Identify which cell holds the provided text, then report its (X, Y) central coordinate. 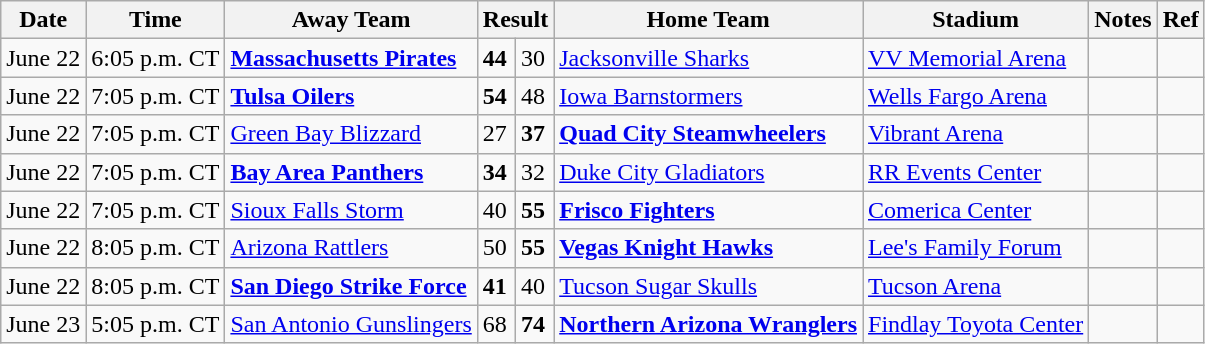
50 (496, 248)
Lee's Family Forum (975, 248)
Northern Arizona Wranglers (708, 324)
Comerica Center (975, 210)
San Diego Strike Force (351, 286)
37 (534, 134)
Notes (1123, 20)
30 (534, 58)
Home Team (708, 20)
RR Events Center (975, 172)
32 (534, 172)
VV Memorial Arena (975, 58)
5:05 p.m. CT (156, 324)
Massachusetts Pirates (351, 58)
48 (534, 96)
Jacksonville Sharks (708, 58)
6:05 p.m. CT (156, 58)
68 (496, 324)
Wells Fargo Arena (975, 96)
Away Team (351, 20)
Result (515, 20)
74 (534, 324)
Ref (1180, 20)
34 (496, 172)
27 (496, 134)
Frisco Fighters (708, 210)
54 (496, 96)
Vibrant Arena (975, 134)
Tucson Arena (975, 286)
Tucson Sugar Skulls (708, 286)
Bay Area Panthers (351, 172)
June 23 (44, 324)
Quad City Steamwheelers (708, 134)
Tulsa Oilers (351, 96)
Findlay Toyota Center (975, 324)
Duke City Gladiators (708, 172)
Arizona Rattlers (351, 248)
Date (44, 20)
Green Bay Blizzard (351, 134)
Iowa Barnstormers (708, 96)
Stadium (975, 20)
San Antonio Gunslingers (351, 324)
Time (156, 20)
Vegas Knight Hawks (708, 248)
44 (496, 58)
41 (496, 286)
Sioux Falls Storm (351, 210)
